Output the [X, Y] coordinate of the center of the cell containing the given text.  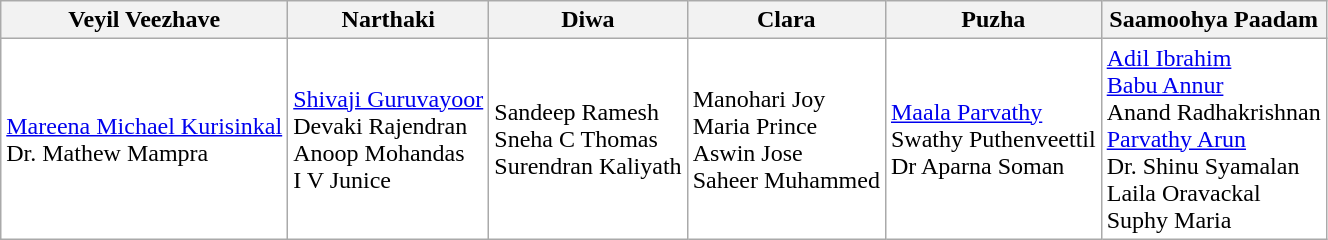
Sandeep Ramesh Sneha C Thomas Surendran Kaliyath [588, 139]
Saamoohya Paadam [1214, 20]
Puzha [993, 20]
Adil Ibrahim Babu Annur Anand Radhakrishnan Parvathy Arun Dr. Shinu Syamalan Laila Oravackal Suphy Maria [1214, 139]
Shivaji Guruvayoor Devaki Rajendran Anoop Mohandas I V Junice [388, 139]
Maala Parvathy Swathy Puthenveettil Dr Aparna Soman [993, 139]
Narthaki [388, 20]
Diwa [588, 20]
Mareena Michael KurisinkalDr. Mathew Mampra [144, 139]
Manohari Joy Maria Prince Aswin Jose Saheer Muhammed [786, 139]
Clara [786, 20]
Veyil Veezhave [144, 20]
